Find where the given text appears and provide that cell's center as [X, Y] coordinate. 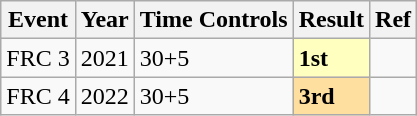
Result [331, 20]
Year [104, 20]
3rd [331, 96]
FRC 4 [38, 96]
Event [38, 20]
2021 [104, 58]
Ref [394, 20]
FRC 3 [38, 58]
1st [331, 58]
Time Controls [214, 20]
2022 [104, 96]
